From the cell containing the given text, extract its center point as [X, Y] coordinate. 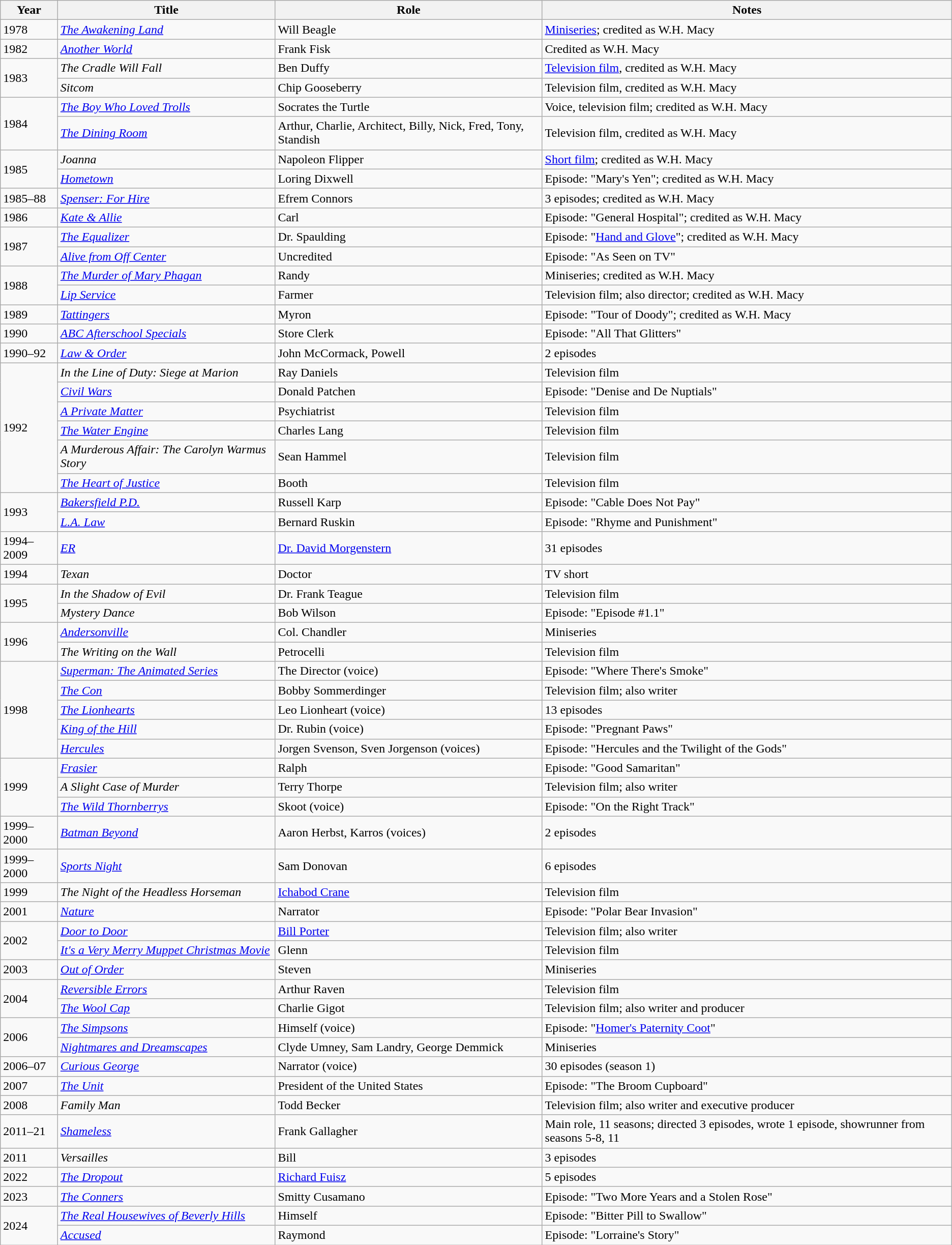
Booth [409, 483]
Himself [409, 1215]
John McCormack, Powell [409, 353]
Joanna [166, 159]
Smitty Cusamano [409, 1196]
Psychiatrist [409, 411]
The Wool Cap [166, 1008]
Bob Wilson [409, 613]
Door to Door [166, 931]
Ben Duffy [409, 68]
2007 [29, 1086]
Television film; also writer and producer [747, 1008]
Raymond [409, 1235]
1988 [29, 285]
TV short [747, 574]
The Real Housewives of Beverly Hills [166, 1215]
6 episodes [747, 866]
Episode: "Two More Years and a Stolen Rose" [747, 1196]
In the Line of Duty: Siege at Marion [166, 372]
Sports Night [166, 866]
Out of Order [166, 970]
Texan [166, 574]
1989 [29, 314]
1994 [29, 574]
Uncredited [409, 256]
It's a Very Merry Muppet Christmas Movie [166, 950]
Television film; also writer and executive producer [747, 1105]
Batman Beyond [166, 832]
Episode: "All That Glitters" [747, 334]
Episode: "Polar Bear Invasion" [747, 911]
2008 [29, 1105]
Petrocelli [409, 652]
2004 [29, 999]
Reversible Errors [166, 989]
Aaron Herbst, Karros (voices) [409, 832]
Leo Lionheart (voice) [409, 710]
Episode: "Where There's Smoke" [747, 671]
Episode: "Hercules and the Twilight of the Gods" [747, 748]
President of the United States [409, 1086]
Frank Gallagher [409, 1132]
2024 [29, 1225]
Sam Donovan [409, 866]
1983 [29, 78]
Short film; credited as W.H. Macy [747, 159]
Episode: "Lorraine's Story" [747, 1235]
Dr. David Morgenstern [409, 547]
Year [29, 10]
Episode: "Pregnant Paws" [747, 729]
The Water Engine [166, 430]
Episode: "Cable Does Not Pay" [747, 502]
Ralph [409, 768]
Andersonville [166, 632]
Todd Becker [409, 1105]
In the Shadow of Evil [166, 594]
Episode: "Homer's Paternity Coot" [747, 1028]
Credited as W.H. Macy [747, 49]
The Director (voice) [409, 671]
Bobby Sommerdinger [409, 690]
Episode: "General Hospital"; credited as W.H. Macy [747, 217]
Shameless [166, 1132]
The Con [166, 690]
Chip Gooseberry [409, 88]
Title [166, 10]
Notes [747, 10]
2002 [29, 940]
Civil Wars [166, 392]
Episode: "The Broom Cupboard" [747, 1086]
Nature [166, 911]
Glenn [409, 950]
1990–92 [29, 353]
Will Beagle [409, 30]
Ray Daniels [409, 372]
Donald Patchen [409, 392]
Randy [409, 276]
1994–2009 [29, 547]
Episode: "On the Right Track" [747, 806]
Family Man [166, 1105]
ABC Afterschool Specials [166, 334]
2006 [29, 1037]
Bakersfield P.D. [166, 502]
Dr. Spaulding [409, 237]
Another World [166, 49]
Ichabod Crane [409, 892]
The Writing on the Wall [166, 652]
King of the Hill [166, 729]
30 episodes (season 1) [747, 1066]
The Equalizer [166, 237]
Superman: The Animated Series [166, 671]
Steven [409, 970]
The Wild Thornberrys [166, 806]
Episode: "Tour of Doody"; credited as W.H. Macy [747, 314]
1985–88 [29, 198]
Kate & Allie [166, 217]
Russell Karp [409, 502]
1990 [29, 334]
The Heart of Justice [166, 483]
The Night of the Headless Horseman [166, 892]
Accused [166, 1235]
Arthur, Charlie, Architect, Billy, Nick, Fred, Tony, Standish [409, 133]
The Boy Who Loved Trolls [166, 107]
A Murderous Affair: The Carolyn Warmus Story [166, 457]
1982 [29, 49]
Richard Fuisz [409, 1177]
Role [409, 10]
Napoleon Flipper [409, 159]
2001 [29, 911]
Col. Chandler [409, 632]
2011–21 [29, 1132]
Bernard Ruskin [409, 522]
Main role, 11 seasons; directed 3 episodes, wrote 1 episode, showrunner from seasons 5-8, 11 [747, 1132]
2003 [29, 970]
Bill [409, 1157]
13 episodes [747, 710]
Episode: "Good Samaritan" [747, 768]
Frasier [166, 768]
Tattingers [166, 314]
Television film; also director; credited as W.H. Macy [747, 295]
Doctor [409, 574]
1987 [29, 246]
The Lionhearts [166, 710]
1985 [29, 169]
The Conners [166, 1196]
Sitcom [166, 88]
The Cradle Will Fall [166, 68]
2023 [29, 1196]
Curious George [166, 1066]
Episode: "Bitter Pill to Swallow" [747, 1215]
L.A. Law [166, 522]
Charlie Gigot [409, 1008]
A Slight Case of Murder [166, 787]
Lip Service [166, 295]
Carl [409, 217]
1986 [29, 217]
Terry Thorpe [409, 787]
Mystery Dance [166, 613]
The Murder of Mary Phagan [166, 276]
The Dining Room [166, 133]
5 episodes [747, 1177]
Voice, television film; credited as W.H. Macy [747, 107]
2006–07 [29, 1066]
Episode: "Hand and Glove"; credited as W.H. Macy [747, 237]
1995 [29, 603]
1998 [29, 710]
Episode: "Rhyme and Punishment" [747, 522]
Dr. Rubin (voice) [409, 729]
Alive from Off Center [166, 256]
Clyde Umney, Sam Landry, George Demmick [409, 1047]
Dr. Frank Teague [409, 594]
1992 [29, 427]
1984 [29, 123]
Hercules [166, 748]
Efrem Connors [409, 198]
3 episodes [747, 1157]
2011 [29, 1157]
Charles Lang [409, 430]
Narrator (voice) [409, 1066]
Bill Porter [409, 931]
Myron [409, 314]
2022 [29, 1177]
Skoot (voice) [409, 806]
Loring Dixwell [409, 179]
1978 [29, 30]
Sean Hammel [409, 457]
The Awakening Land [166, 30]
1993 [29, 512]
The Unit [166, 1086]
31 episodes [747, 547]
Narrator [409, 911]
Store Clerk [409, 334]
Himself (voice) [409, 1028]
ER [166, 547]
Nightmares and Dreamscapes [166, 1047]
Law & Order [166, 353]
Frank Fisk [409, 49]
Episode: "As Seen on TV" [747, 256]
Arthur Raven [409, 989]
Episode: "Episode #1.1" [747, 613]
Socrates the Turtle [409, 107]
The Dropout [166, 1177]
The Simpsons [166, 1028]
A Private Matter [166, 411]
Hometown [166, 179]
3 episodes; credited as W.H. Macy [747, 198]
Jorgen Svenson, Sven Jorgenson (voices) [409, 748]
Episode: "Mary's Yen"; credited as W.H. Macy [747, 179]
Versailles [166, 1157]
1996 [29, 642]
Spenser: For Hire [166, 198]
Farmer [409, 295]
Episode: "Denise and De Nuptials" [747, 392]
